Identify which cell holds the provided text, then report its [x, y] central coordinate. 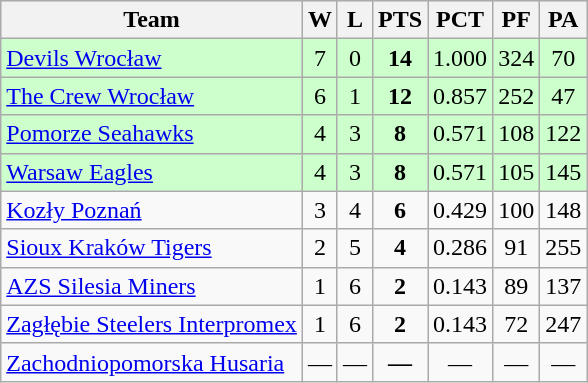
Devils Wrocław [152, 58]
L [354, 20]
89 [516, 286]
70 [564, 58]
137 [564, 286]
324 [516, 58]
148 [564, 210]
0.857 [460, 96]
0 [354, 58]
105 [516, 172]
Pomorze Seahawks [152, 134]
72 [516, 324]
7 [320, 58]
Zagłębie Steelers Interpromex [152, 324]
91 [516, 248]
Kozły Poznań [152, 210]
0.286 [460, 248]
14 [400, 58]
AZS Silesia Miners [152, 286]
Sioux Kraków Tigers [152, 248]
145 [564, 172]
255 [564, 248]
Zachodniopomorska Husaria [152, 362]
PF [516, 20]
5 [354, 248]
Team [152, 20]
122 [564, 134]
1.000 [460, 58]
0.429 [460, 210]
PCT [460, 20]
47 [564, 96]
Warsaw Eagles [152, 172]
PA [564, 20]
12 [400, 96]
108 [516, 134]
100 [516, 210]
252 [516, 96]
PTS [400, 20]
247 [564, 324]
The Crew Wrocław [152, 96]
W [320, 20]
